Detect which cell encompasses the target text, then output its (x, y) center coordinate. 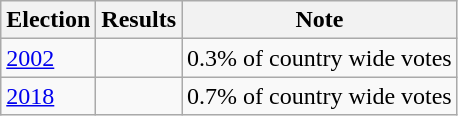
Note (320, 20)
Results (139, 20)
2018 (48, 96)
2002 (48, 58)
0.7% of country wide votes (320, 96)
0.3% of country wide votes (320, 58)
Election (48, 20)
